Determine the [X, Y] coordinate at the center of the cell enclosing the given text.  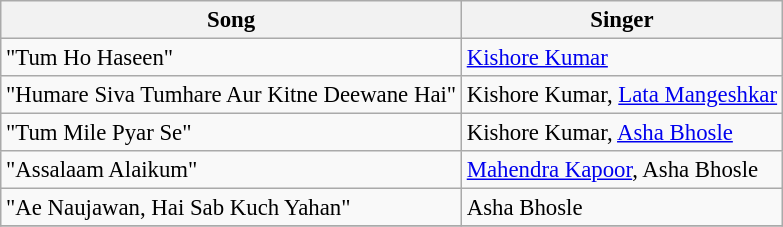
"Assalaam Alaikum" [232, 170]
Kishore Kumar [622, 58]
"Humare Siva Tumhare Aur Kitne Deewane Hai" [232, 95]
Song [232, 20]
Kishore Kumar, Lata Mangeshkar [622, 95]
Kishore Kumar, Asha Bhosle [622, 133]
Singer [622, 20]
"Ae Naujawan, Hai Sab Kuch Yahan" [232, 208]
"Tum Ho Haseen" [232, 58]
"Tum Mile Pyar Se" [232, 133]
Asha Bhosle [622, 208]
Mahendra Kapoor, Asha Bhosle [622, 170]
